Locate the cell with the specified text and output its [x, y] center coordinate. 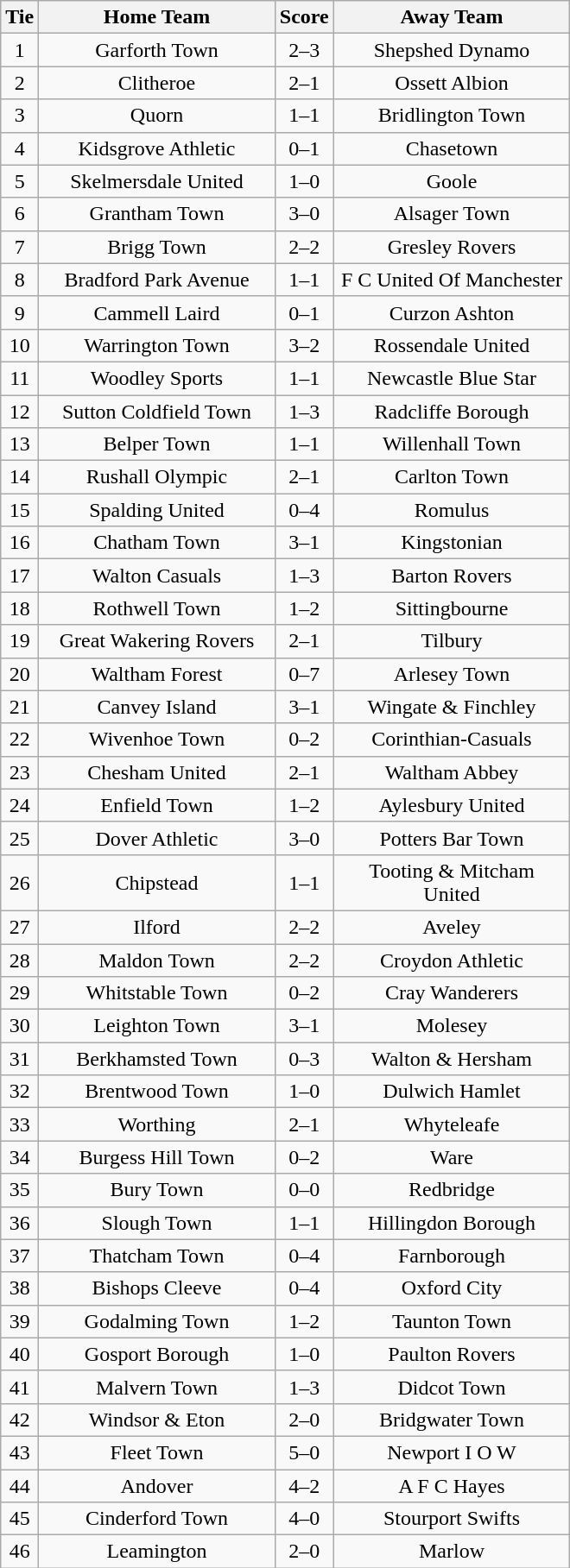
42 [20, 1420]
Potters Bar Town [452, 838]
46 [20, 1552]
9 [20, 312]
Sittingbourne [452, 608]
Waltham Abbey [452, 772]
Tilbury [452, 641]
Away Team [452, 17]
Leamington [157, 1552]
Stourport Swifts [452, 1519]
Quorn [157, 116]
Rushall Olympic [157, 477]
0–0 [304, 1190]
3–2 [304, 345]
Wivenhoe Town [157, 740]
Aylesbury United [452, 805]
37 [20, 1256]
Dover Athletic [157, 838]
Windsor & Eton [157, 1420]
2 [20, 83]
Great Wakering Rovers [157, 641]
Farnborough [452, 1256]
43 [20, 1452]
12 [20, 412]
Corinthian-Casuals [452, 740]
Sutton Coldfield Town [157, 412]
Thatcham Town [157, 1256]
Bridlington Town [452, 116]
20 [20, 674]
Bradford Park Avenue [157, 280]
Rossendale United [452, 345]
Curzon Ashton [452, 312]
Gresley Rovers [452, 247]
44 [20, 1485]
40 [20, 1354]
34 [20, 1157]
21 [20, 707]
Cray Wanderers [452, 993]
32 [20, 1092]
Ilford [157, 927]
30 [20, 1026]
35 [20, 1190]
Walton Casuals [157, 576]
Gosport Borough [157, 1354]
Taunton Town [452, 1321]
18 [20, 608]
Kingstonian [452, 543]
Willenhall Town [452, 444]
Leighton Town [157, 1026]
Redbridge [452, 1190]
Woodley Sports [157, 378]
4–0 [304, 1519]
Belper Town [157, 444]
Enfield Town [157, 805]
16 [20, 543]
Wingate & Finchley [452, 707]
3 [20, 116]
5–0 [304, 1452]
Spalding United [157, 510]
Molesey [452, 1026]
31 [20, 1059]
Garforth Town [157, 50]
0–7 [304, 674]
5 [20, 181]
Chesham United [157, 772]
Croydon Athletic [452, 960]
Hillingdon Borough [452, 1223]
Brigg Town [157, 247]
29 [20, 993]
Tie [20, 17]
Chatham Town [157, 543]
Cammell Laird [157, 312]
Fleet Town [157, 1452]
24 [20, 805]
Alsager Town [452, 214]
28 [20, 960]
A F C Hayes [452, 1485]
Tooting & Mitcham United [452, 882]
Goole [452, 181]
Andover [157, 1485]
Malvern Town [157, 1387]
Oxford City [452, 1288]
14 [20, 477]
Newport I O W [452, 1452]
Marlow [452, 1552]
Didcot Town [452, 1387]
Newcastle Blue Star [452, 378]
19 [20, 641]
41 [20, 1387]
Maldon Town [157, 960]
Burgess Hill Town [157, 1157]
22 [20, 740]
Warrington Town [157, 345]
27 [20, 927]
Bishops Cleeve [157, 1288]
Barton Rovers [452, 576]
23 [20, 772]
Waltham Forest [157, 674]
38 [20, 1288]
8 [20, 280]
15 [20, 510]
11 [20, 378]
25 [20, 838]
10 [20, 345]
4–2 [304, 1485]
Grantham Town [157, 214]
45 [20, 1519]
Whitstable Town [157, 993]
1 [20, 50]
Bury Town [157, 1190]
Worthing [157, 1124]
2–3 [304, 50]
33 [20, 1124]
0–3 [304, 1059]
Shepshed Dynamo [452, 50]
6 [20, 214]
Rothwell Town [157, 608]
17 [20, 576]
F C United Of Manchester [452, 280]
36 [20, 1223]
Carlton Town [452, 477]
Score [304, 17]
Chipstead [157, 882]
Canvey Island [157, 707]
26 [20, 882]
Aveley [452, 927]
39 [20, 1321]
13 [20, 444]
Godalming Town [157, 1321]
Romulus [452, 510]
Slough Town [157, 1223]
Berkhamsted Town [157, 1059]
Ware [452, 1157]
Home Team [157, 17]
Walton & Hersham [452, 1059]
7 [20, 247]
Bridgwater Town [452, 1420]
Cinderford Town [157, 1519]
Radcliffe Borough [452, 412]
Arlesey Town [452, 674]
Ossett Albion [452, 83]
Skelmersdale United [157, 181]
Brentwood Town [157, 1092]
Clitheroe [157, 83]
Paulton Rovers [452, 1354]
Dulwich Hamlet [452, 1092]
Chasetown [452, 148]
4 [20, 148]
Whyteleafe [452, 1124]
Kidsgrove Athletic [157, 148]
